Scan for the cell matching the given text and deliver its (x, y) coordinate at center. 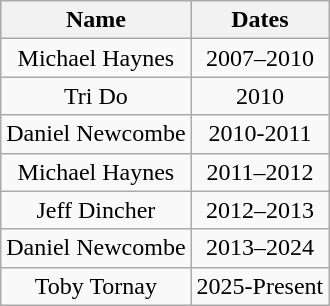
Tri Do (96, 96)
Name (96, 20)
2013–2024 (260, 248)
2011–2012 (260, 172)
2012–2013 (260, 210)
Jeff Dincher (96, 210)
2010-2011 (260, 134)
2010 (260, 96)
2025-Present (260, 286)
2007–2010 (260, 58)
Dates (260, 20)
Toby Tornay (96, 286)
